For the text-containing cell, return its midpoint in (X, Y) coordinate format. 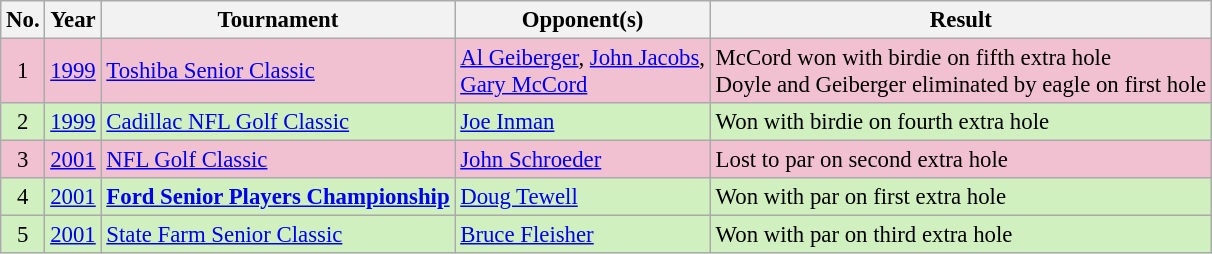
3 (23, 160)
Tournament (278, 20)
NFL Golf Classic (278, 160)
Toshiba Senior Classic (278, 72)
Cadillac NFL Golf Classic (278, 122)
Doug Tewell (582, 197)
Won with par on third extra hole (960, 235)
Joe Inman (582, 122)
Opponent(s) (582, 20)
Won with birdie on fourth extra hole (960, 122)
State Farm Senior Classic (278, 235)
2 (23, 122)
Year (73, 20)
No. (23, 20)
Ford Senior Players Championship (278, 197)
1 (23, 72)
Won with par on first extra hole (960, 197)
Bruce Fleisher (582, 235)
4 (23, 197)
Al Geiberger, John Jacobs, Gary McCord (582, 72)
5 (23, 235)
McCord won with birdie on fifth extra holeDoyle and Geiberger eliminated by eagle on first hole (960, 72)
Result (960, 20)
Lost to par on second extra hole (960, 160)
John Schroeder (582, 160)
